Provide the [X, Y] coordinate of the cell's center where the given text is located.  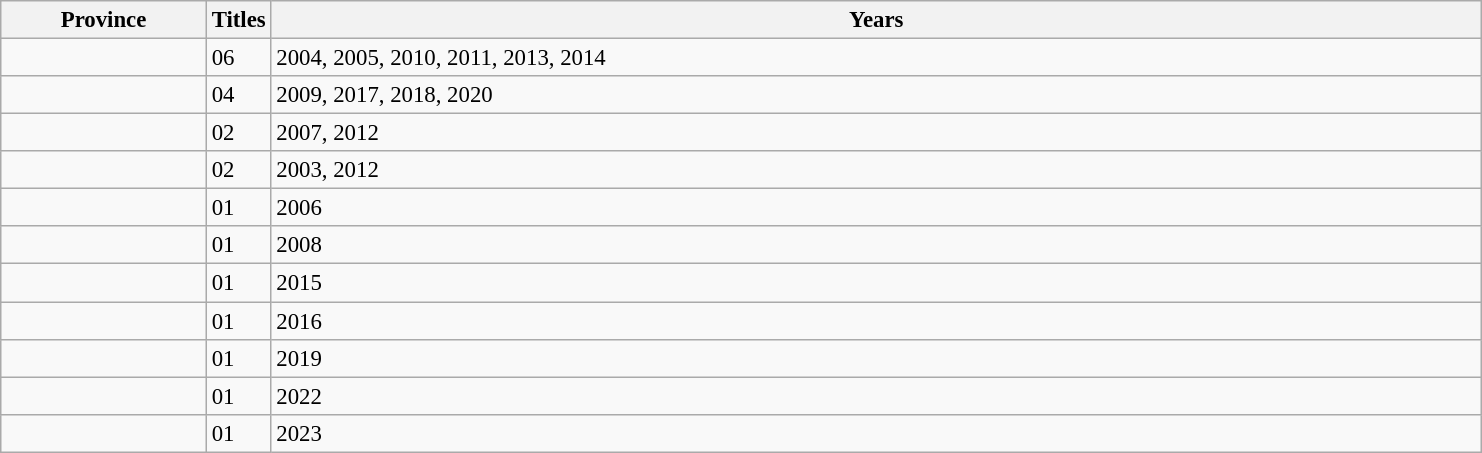
2007, 2012 [876, 133]
2016 [876, 321]
Titles [238, 20]
2019 [876, 358]
2009, 2017, 2018, 2020 [876, 95]
06 [238, 58]
2023 [876, 433]
2004, 2005, 2010, 2011, 2013, 2014 [876, 58]
Years [876, 20]
2022 [876, 396]
2015 [876, 283]
2008 [876, 245]
2006 [876, 208]
04 [238, 95]
2003, 2012 [876, 170]
Province [104, 20]
